Determine the [x, y] coordinate at the center of the cell enclosing the given text.  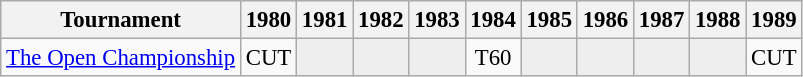
1983 [437, 20]
1987 [661, 20]
T60 [493, 58]
1982 [381, 20]
Tournament [121, 20]
1981 [325, 20]
1986 [605, 20]
1989 [774, 20]
The Open Championship [121, 58]
1988 [718, 20]
1984 [493, 20]
1980 [268, 20]
1985 [549, 20]
